Identify which cell holds the provided text, then report its (X, Y) central coordinate. 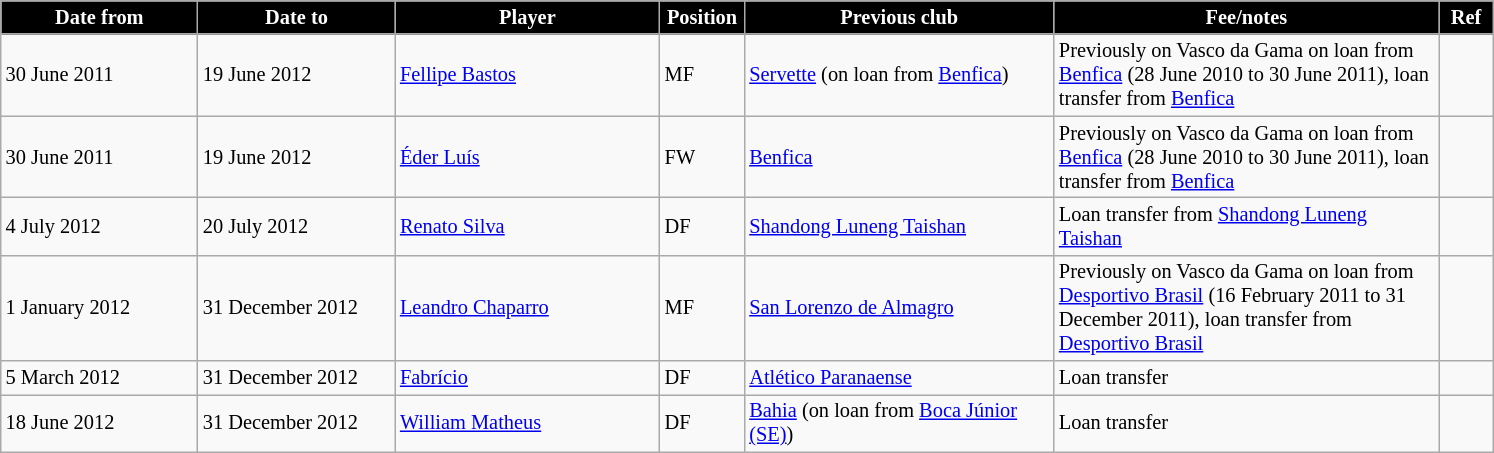
Servette (on loan from Benfica) (899, 75)
1 January 2012 (100, 308)
Date to (296, 17)
Position (702, 17)
Bahia (on loan from Boca Júnior (SE)) (899, 423)
20 July 2012 (296, 226)
Atlético Paranaense (899, 378)
Previous club (899, 17)
4 July 2012 (100, 226)
Shandong Luneng Taishan (899, 226)
Date from (100, 17)
18 June 2012 (100, 423)
Ref (1466, 17)
Renato Silva (528, 226)
Benfica (899, 157)
Fellipe Bastos (528, 75)
Fee/notes (1246, 17)
William Matheus (528, 423)
Loan transfer from Shandong Luneng Taishan (1246, 226)
Previously on Vasco da Gama on loan from Desportivo Brasil (16 February 2011 to 31 December 2011), loan transfer from Desportivo Brasil (1246, 308)
Éder Luís (528, 157)
Leandro Chaparro (528, 308)
Player (528, 17)
Fabrício (528, 378)
FW (702, 157)
5 March 2012 (100, 378)
San Lorenzo de Almagro (899, 308)
